For the text-containing cell, return its midpoint in (X, Y) coordinate format. 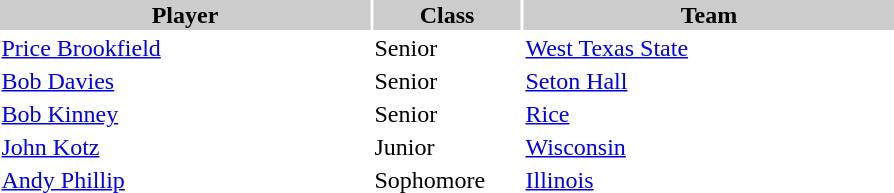
Team (709, 15)
West Texas State (709, 48)
Player (185, 15)
Wisconsin (709, 147)
Bob Kinney (185, 114)
Bob Davies (185, 81)
Rice (709, 114)
Class (447, 15)
Seton Hall (709, 81)
Price Brookfield (185, 48)
John Kotz (185, 147)
Junior (447, 147)
